Capture the cell that displays the provided text and extract its (X, Y) central coordinate. 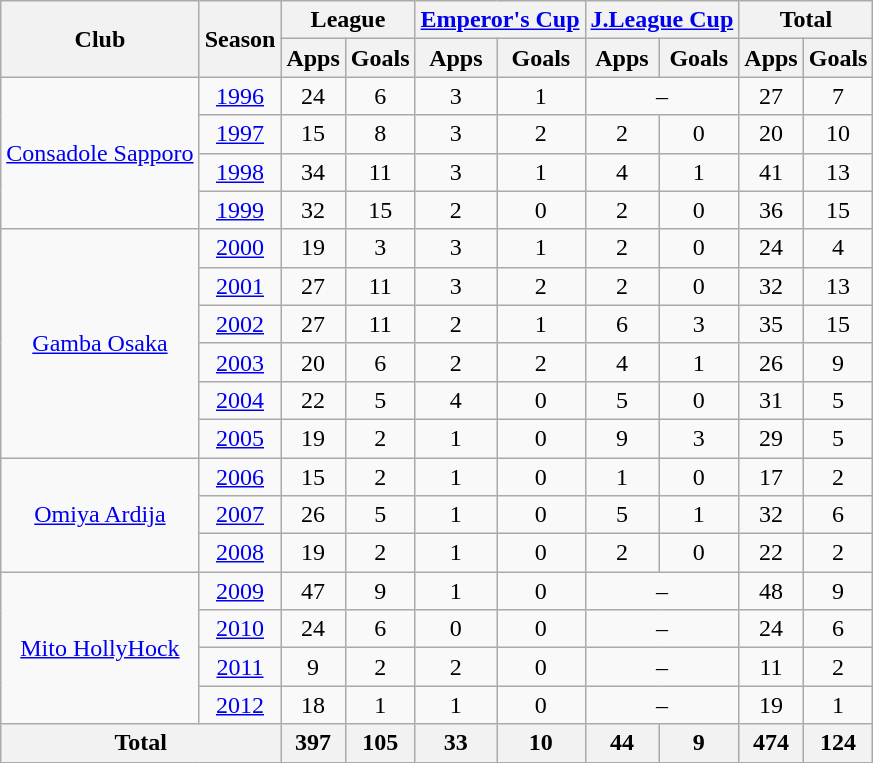
7 (838, 96)
2006 (240, 477)
47 (313, 591)
Mito HollyHock (100, 648)
Emperor's Cup (500, 20)
2012 (240, 705)
2004 (240, 400)
474 (771, 743)
31 (771, 400)
2009 (240, 591)
Club (100, 39)
48 (771, 591)
2002 (240, 324)
17 (771, 477)
2000 (240, 248)
1999 (240, 210)
Gamba Osaka (100, 343)
397 (313, 743)
105 (380, 743)
Omiya Ardija (100, 515)
44 (622, 743)
1998 (240, 172)
1997 (240, 134)
Season (240, 39)
8 (380, 134)
1996 (240, 96)
2003 (240, 362)
124 (838, 743)
J.League Cup (662, 20)
2005 (240, 438)
2011 (240, 667)
2007 (240, 515)
36 (771, 210)
2001 (240, 286)
41 (771, 172)
33 (456, 743)
League (348, 20)
2008 (240, 553)
34 (313, 172)
35 (771, 324)
2010 (240, 629)
29 (771, 438)
18 (313, 705)
Consadole Sapporo (100, 153)
